Search for the cell housing the specified text and yield its [x, y] center coordinate. 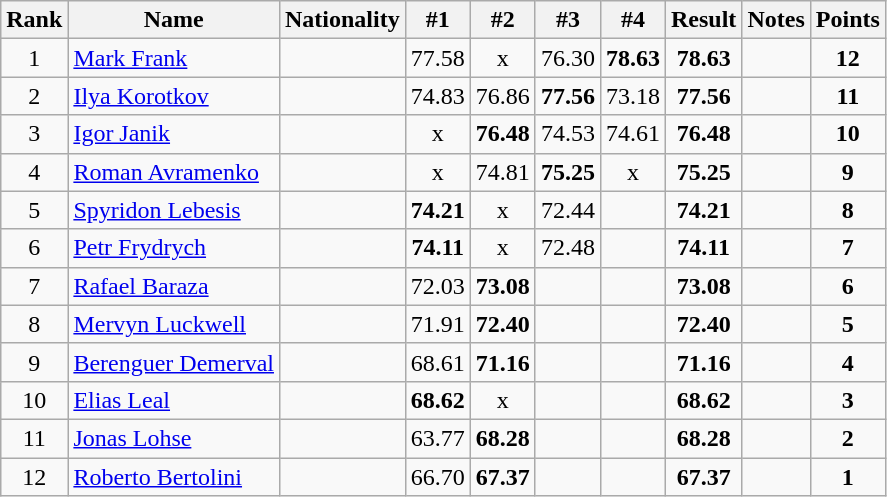
73.18 [632, 96]
Ilya Korotkov [174, 96]
Elias Leal [174, 400]
Rafael Baraza [174, 286]
77.58 [438, 58]
Roberto Bertolini [174, 477]
Rank [34, 20]
Roman Avramenko [174, 172]
72.48 [568, 248]
76.30 [568, 58]
66.70 [438, 477]
#4 [632, 20]
74.61 [632, 134]
76.86 [502, 96]
63.77 [438, 438]
74.83 [438, 96]
Notes [776, 20]
#3 [568, 20]
Petr Frydrych [174, 248]
#2 [502, 20]
Jonas Lohse [174, 438]
Berenguer Demerval [174, 362]
Mervyn Luckwell [174, 324]
72.44 [568, 210]
Spyridon Lebesis [174, 210]
Points [848, 20]
74.53 [568, 134]
72.03 [438, 286]
Igor Janik [174, 134]
Mark Frank [174, 58]
Result [703, 20]
#1 [438, 20]
74.81 [502, 172]
Nationality [342, 20]
71.91 [438, 324]
68.61 [438, 362]
Name [174, 20]
